Locate the cell with the specified text and output its (x, y) center coordinate. 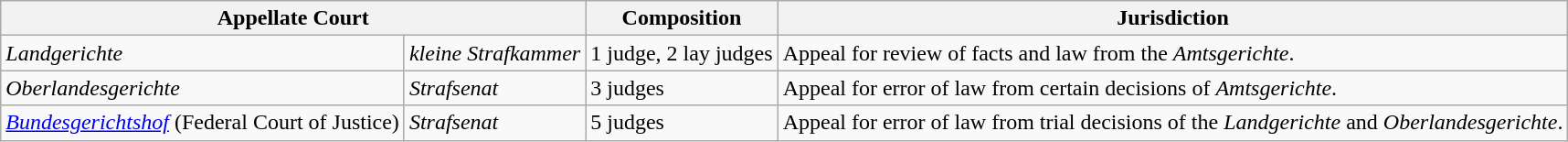
Appeal for error of law from certain decisions of Amtsgerichte. (1173, 88)
5 judges (682, 123)
1 judge, 2 lay judges (682, 53)
Jurisdiction (1173, 18)
Appeal for error of law from trial decisions of the Landgerichte and Oberlandesgerichte. (1173, 123)
Oberlandesgerichte (203, 88)
Appeal for review of facts and law from the Amtsgerichte. (1173, 53)
Landgerichte (203, 53)
3 judges (682, 88)
kleine Strafkammer (494, 53)
Composition (682, 18)
Bundesgerichtshof (Federal Court of Justice) (203, 123)
Appellate Court (293, 18)
